Provide the (X, Y) coordinate of the cell's center where the given text is located.  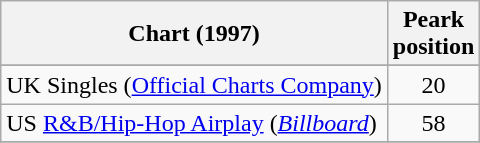
US R&B/Hip-Hop Airplay (Billboard) (194, 123)
20 (433, 85)
Chart (1997) (194, 34)
58 (433, 123)
Pearkposition (433, 34)
UK Singles (Official Charts Company) (194, 85)
